Provide the (X, Y) coordinate of the cell's center where the given text is located.  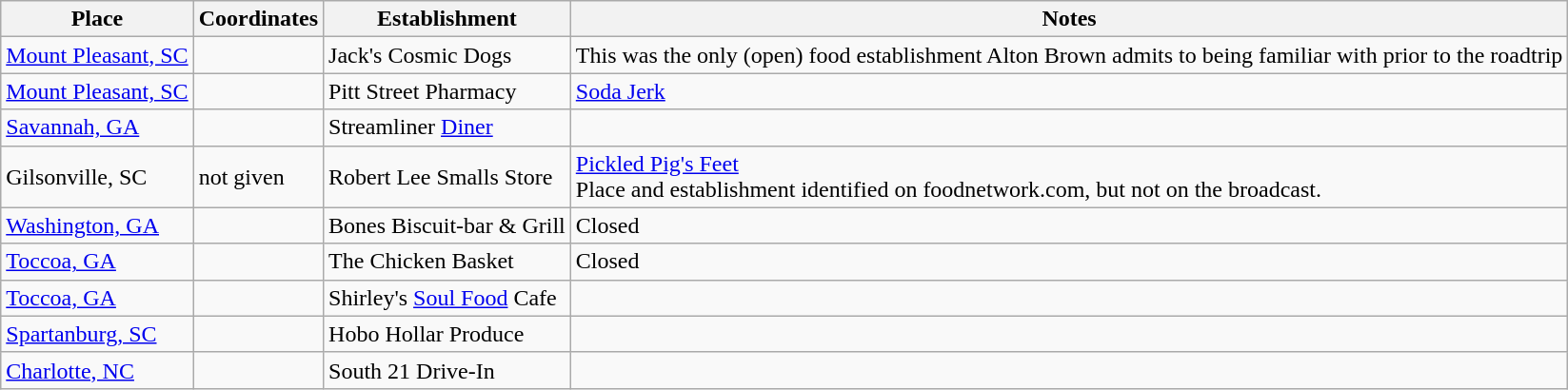
South 21 Drive-In (447, 370)
Hobo Hollar Produce (447, 334)
Establishment (447, 19)
Bones Biscuit-bar & Grill (447, 225)
Gilsonville, SC (97, 177)
Place (97, 19)
Soda Jerk (1069, 91)
Pitt Street Pharmacy (447, 91)
Coordinates (258, 19)
Jack's Cosmic Dogs (447, 55)
Spartanburg, SC (97, 334)
Shirley's Soul Food Cafe (447, 298)
Savannah, GA (97, 127)
Pickled Pig's FeetPlace and establishment identified on foodnetwork.com, but not on the broadcast. (1069, 177)
Notes (1069, 19)
This was the only (open) food establishment Alton Brown admits to being familiar with prior to the roadtrip (1069, 55)
Charlotte, NC (97, 370)
Robert Lee Smalls Store (447, 177)
not given (258, 177)
Washington, GA (97, 225)
The Chicken Basket (447, 262)
Streamliner Diner (447, 127)
